For the text-containing cell, return its midpoint in [x, y] coordinate format. 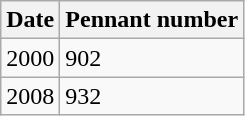
Date [30, 20]
2000 [30, 58]
Pennant number [152, 20]
932 [152, 96]
2008 [30, 96]
902 [152, 58]
